Locate the cell with the specified text and output its (x, y) center coordinate. 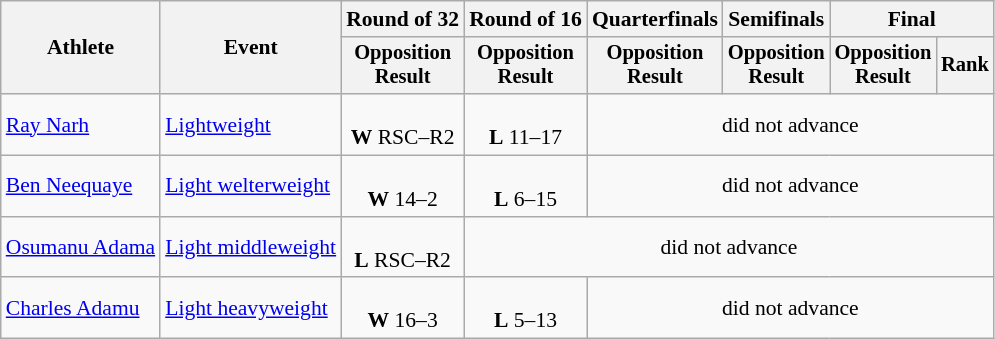
W 16–3 (402, 308)
L 5–13 (526, 308)
Round of 16 (526, 19)
Ben Neequaye (80, 186)
Semifinals (776, 19)
L RSC–R2 (402, 248)
Lightweight (250, 124)
Quarterfinals (655, 19)
Charles Adamu (80, 308)
Light heavyweight (250, 308)
Event (250, 48)
L 6–15 (526, 186)
Rank (965, 66)
W 14–2 (402, 186)
Light welterweight (250, 186)
W RSC–R2 (402, 124)
Ray Narh (80, 124)
Athlete (80, 48)
Final (912, 19)
L 11–17 (526, 124)
Osumanu Adama (80, 248)
Light middleweight (250, 248)
Round of 32 (402, 19)
